From the cell containing the given text, extract its center point as (X, Y) coordinate. 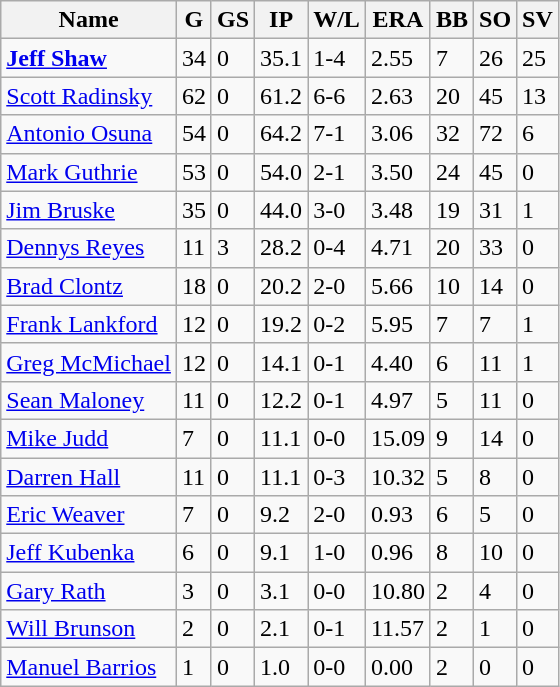
5.66 (398, 286)
ERA (398, 20)
26 (496, 58)
0-3 (337, 477)
2.1 (282, 629)
Darren Hall (89, 477)
W/L (337, 20)
31 (496, 210)
Jeff Kubenka (89, 553)
0.93 (398, 515)
SV (538, 20)
35.1 (282, 58)
5.95 (398, 324)
44.0 (282, 210)
Jim Bruske (89, 210)
62 (194, 96)
9.1 (282, 553)
0.00 (398, 667)
54 (194, 134)
0.96 (398, 553)
Greg McMichael (89, 362)
Will Brunson (89, 629)
64.2 (282, 134)
1-4 (337, 58)
IP (282, 20)
61.2 (282, 96)
9.2 (282, 515)
1.0 (282, 667)
25 (538, 58)
3.1 (282, 591)
Brad Clontz (89, 286)
7-1 (337, 134)
18 (194, 286)
SO (496, 20)
3.50 (398, 172)
72 (496, 134)
4.71 (398, 248)
4.97 (398, 400)
Sean Maloney (89, 400)
2.55 (398, 58)
12.2 (282, 400)
Eric Weaver (89, 515)
Mark Guthrie (89, 172)
Antonio Osuna (89, 134)
33 (496, 248)
10.80 (398, 591)
24 (452, 172)
53 (194, 172)
Gary Rath (89, 591)
G (194, 20)
3-0 (337, 210)
14.1 (282, 362)
BB (452, 20)
9 (452, 438)
10.32 (398, 477)
19 (452, 210)
32 (452, 134)
4 (496, 591)
Scott Radinsky (89, 96)
Name (89, 20)
Jeff Shaw (89, 58)
2.63 (398, 96)
6-6 (337, 96)
3.06 (398, 134)
13 (538, 96)
0-2 (337, 324)
0-4 (337, 248)
Frank Lankford (89, 324)
35 (194, 210)
20.2 (282, 286)
28.2 (282, 248)
15.09 (398, 438)
2-1 (337, 172)
3.48 (398, 210)
Mike Judd (89, 438)
GS (232, 20)
11.57 (398, 629)
19.2 (282, 324)
1-0 (337, 553)
4.40 (398, 362)
Manuel Barrios (89, 667)
Dennys Reyes (89, 248)
54.0 (282, 172)
34 (194, 58)
